Capture the cell that displays the provided text and extract its (X, Y) central coordinate. 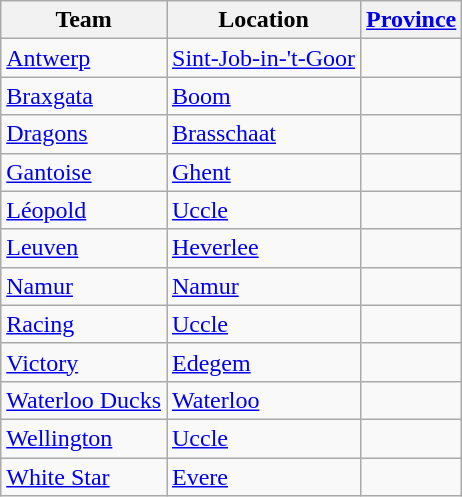
Waterloo Ducks (84, 400)
Ghent (263, 172)
Heverlee (263, 248)
Brasschaat (263, 134)
Boom (263, 96)
Antwerp (84, 58)
Leuven (84, 248)
Braxgata (84, 96)
Sint-Job-in-'t-Goor (263, 58)
Province (412, 20)
Evere (263, 477)
Team (84, 20)
Location (263, 20)
Wellington (84, 438)
Edegem (263, 362)
Waterloo (263, 400)
Gantoise (84, 172)
Léopold (84, 210)
Dragons (84, 134)
White Star (84, 477)
Victory (84, 362)
Racing (84, 324)
